Detect which cell encompasses the target text, then output its [X, Y] center coordinate. 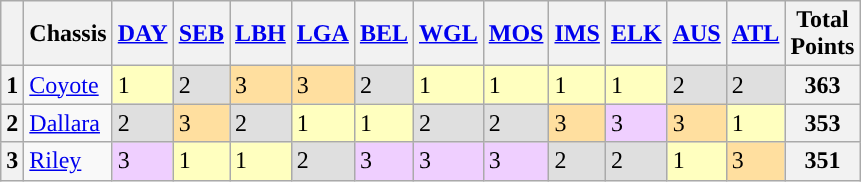
Riley [68, 161]
BEL [384, 34]
351 [822, 161]
Coyote [68, 85]
ATL [756, 34]
363 [822, 85]
Dallara [68, 123]
MOS [516, 34]
IMS [577, 34]
TotalPoints [822, 34]
SEB [201, 34]
LGA [322, 34]
WGL [448, 34]
Chassis [68, 34]
353 [822, 123]
ELK [636, 34]
DAY [142, 34]
AUS [696, 34]
LBH [261, 34]
